Pinpoint the cell where the given text exists, returning its (X, Y) midpoint coordinate. 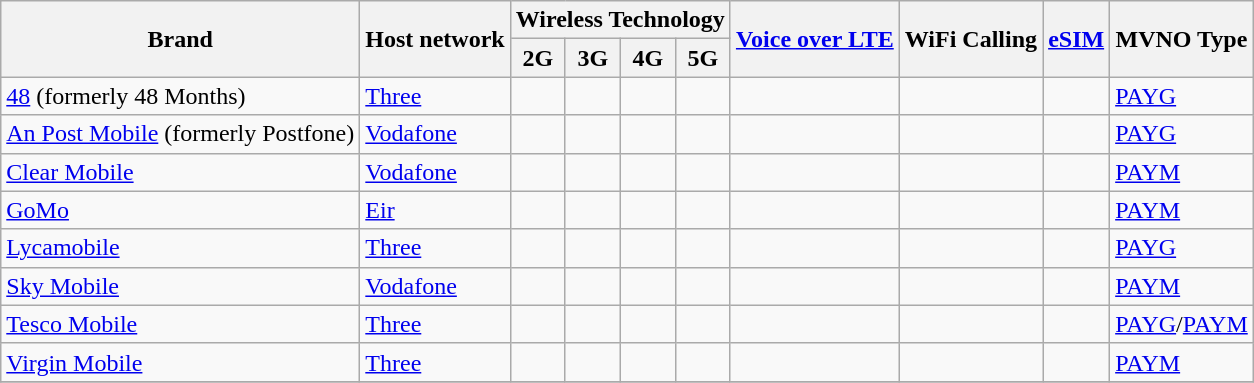
Eir (435, 210)
Brand (180, 39)
3G (592, 58)
Virgin Mobile (180, 362)
Tesco Mobile (180, 324)
4G (648, 58)
Sky Mobile (180, 286)
An Post Mobile (formerly Postfone) (180, 134)
GoMo (180, 210)
Voice over LTE (814, 39)
5G (702, 58)
2G (538, 58)
Lycamobile (180, 248)
WiFi Calling (970, 39)
Wireless Technology (620, 20)
48 (formerly 48 Months) (180, 96)
PAYG/PAYM (1182, 324)
Clear Mobile (180, 172)
Host network (435, 39)
MVNO Type (1182, 39)
eSIM (1076, 39)
